Identify which cell holds the provided text, then report its [X, Y] central coordinate. 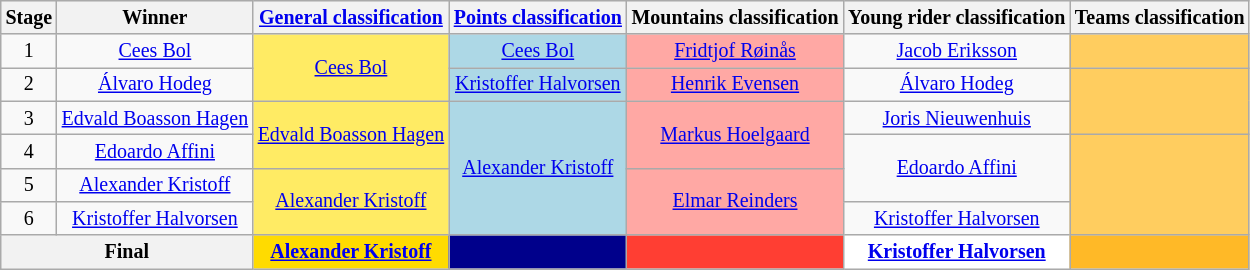
Elmar Reinders [736, 202]
Mountains classification [736, 18]
Markus Hoelgaard [736, 134]
Young rider classification [956, 18]
Fridtjof Røinås [736, 52]
Joris Nieuwenhuis [956, 118]
Stage [29, 18]
Teams classification [1160, 18]
Points classification [538, 18]
Final [127, 252]
2 [29, 84]
4 [29, 152]
1 [29, 52]
Winner [155, 18]
Henrik Evensen [736, 84]
General classification [351, 18]
5 [29, 184]
6 [29, 218]
3 [29, 118]
Jacob Eriksson [956, 52]
